From the cell containing the given text, extract its center point as (x, y) coordinate. 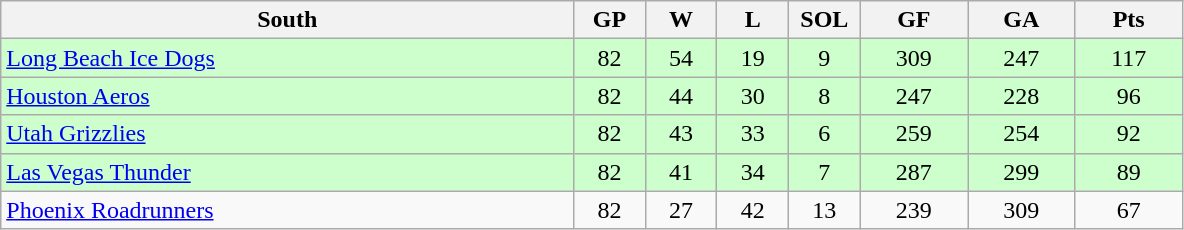
Phoenix Roadrunners (288, 210)
Pts (1129, 20)
92 (1129, 134)
7 (825, 172)
30 (753, 96)
L (753, 20)
Utah Grizzlies (288, 134)
Houston Aeros (288, 96)
GP (610, 20)
27 (681, 210)
96 (1129, 96)
239 (914, 210)
43 (681, 134)
9 (825, 58)
GF (914, 20)
299 (1022, 172)
67 (1129, 210)
19 (753, 58)
GA (1022, 20)
41 (681, 172)
Las Vegas Thunder (288, 172)
33 (753, 134)
13 (825, 210)
228 (1022, 96)
Long Beach Ice Dogs (288, 58)
42 (753, 210)
8 (825, 96)
W (681, 20)
117 (1129, 58)
44 (681, 96)
34 (753, 172)
287 (914, 172)
SOL (825, 20)
6 (825, 134)
259 (914, 134)
54 (681, 58)
254 (1022, 134)
89 (1129, 172)
South (288, 20)
